From the cell containing the given text, extract its center point as [x, y] coordinate. 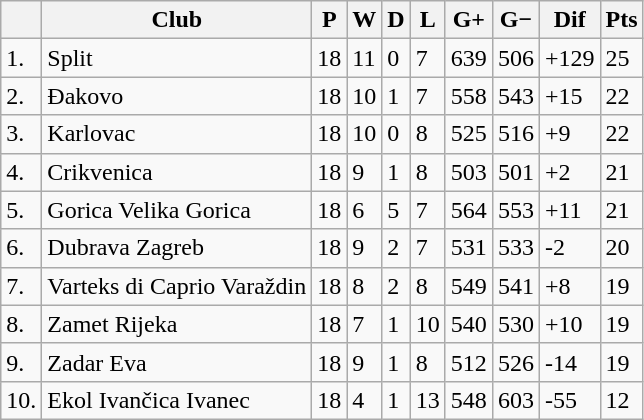
+15 [570, 96]
558 [468, 96]
11 [364, 58]
8. [22, 324]
3. [22, 134]
512 [468, 362]
Club [177, 20]
Pts [622, 20]
603 [516, 400]
6. [22, 248]
549 [468, 286]
-2 [570, 248]
10. [22, 400]
6 [364, 210]
P [330, 20]
G− [516, 20]
501 [516, 172]
20 [622, 248]
Crikvenica [177, 172]
13 [428, 400]
4. [22, 172]
25 [622, 58]
G+ [468, 20]
+9 [570, 134]
564 [468, 210]
+2 [570, 172]
5 [396, 210]
+11 [570, 210]
Zamet Rijeka [177, 324]
Zadar Eva [177, 362]
Gorica Velika Gorica [177, 210]
506 [516, 58]
W [364, 20]
Split [177, 58]
5. [22, 210]
Varteks di Caprio Varaždin [177, 286]
+8 [570, 286]
Dubrava Zagreb [177, 248]
D [396, 20]
L [428, 20]
533 [516, 248]
+10 [570, 324]
526 [516, 362]
Karlovac [177, 134]
12 [622, 400]
+129 [570, 58]
531 [468, 248]
Dif [570, 20]
Ekol Ivančica Ivanec [177, 400]
525 [468, 134]
540 [468, 324]
Đakovo [177, 96]
4 [364, 400]
530 [516, 324]
-55 [570, 400]
541 [516, 286]
553 [516, 210]
543 [516, 96]
2. [22, 96]
516 [516, 134]
9. [22, 362]
639 [468, 58]
503 [468, 172]
548 [468, 400]
-14 [570, 362]
7. [22, 286]
1. [22, 58]
